From the cell containing the given text, extract its center point as (X, Y) coordinate. 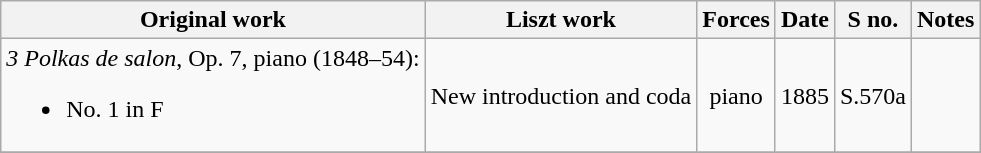
1885 (804, 96)
S no. (872, 20)
3 Polkas de salon, Op. 7, piano (1848–54):No. 1 in F (213, 96)
piano (736, 96)
Date (804, 20)
Original work (213, 20)
New introduction and coda (561, 96)
Notes (945, 20)
Liszt work (561, 20)
S.570a (872, 96)
Forces (736, 20)
